Return the (x, y) coordinate for the center point of the cell that contains the specified text.  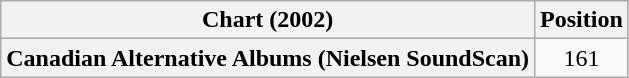
Position (582, 20)
Canadian Alternative Albums (Nielsen SoundScan) (268, 58)
Chart (2002) (268, 20)
161 (582, 58)
